For the text-containing cell, return its midpoint in [x, y] coordinate format. 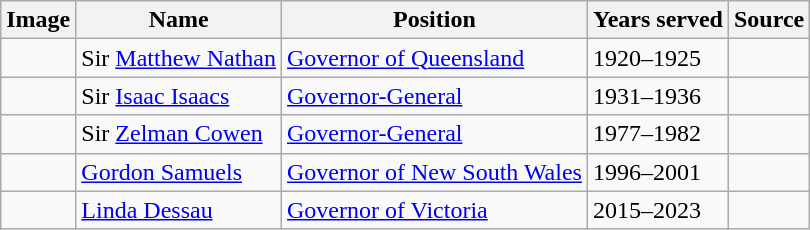
Name [179, 20]
1931–1936 [658, 96]
Governor of New South Wales [434, 172]
Governor of Victoria [434, 210]
Source [768, 20]
Position [434, 20]
Sir Zelman Cowen [179, 134]
1920–1925 [658, 58]
1977–1982 [658, 134]
Governor of Queensland [434, 58]
Sir Isaac Isaacs [179, 96]
Years served [658, 20]
1996–2001 [658, 172]
2015–2023 [658, 210]
Sir Matthew Nathan [179, 58]
Gordon Samuels [179, 172]
Linda Dessau [179, 210]
Image [38, 20]
